Extract the (x, y) coordinate from the center of the cell holding the provided text.  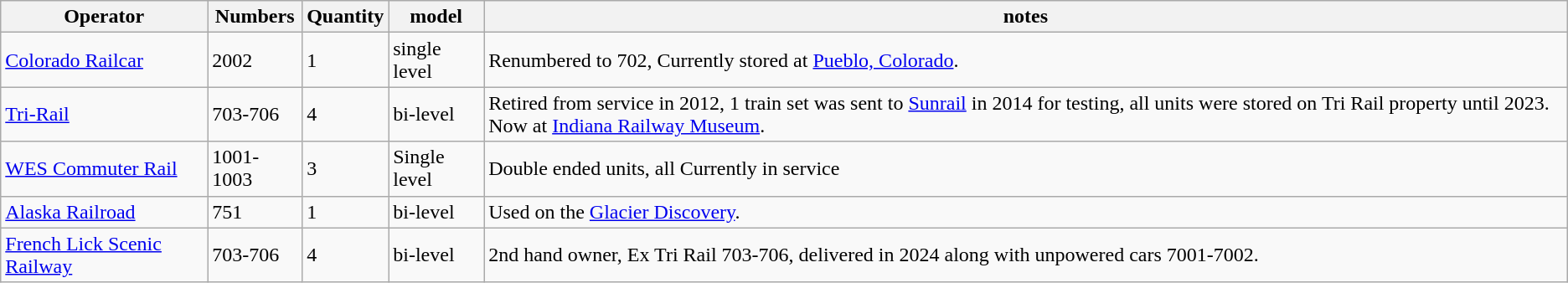
Numbers (255, 17)
Alaska Railroad (104, 212)
model (436, 17)
Single level (436, 169)
3 (345, 169)
Tri-Rail (104, 114)
Double ended units, all Currently in service (1026, 169)
WES Commuter Rail (104, 169)
French Lick Scenic Railway (104, 255)
single level (436, 60)
Renumbered to 702, Currently stored at Pueblo, Colorado. (1026, 60)
Used on the Glacier Discovery. (1026, 212)
1001-1003 (255, 169)
751 (255, 212)
Colorado Railcar (104, 60)
Operator (104, 17)
2002 (255, 60)
Quantity (345, 17)
notes (1026, 17)
2nd hand owner, Ex Tri Rail 703-706, delivered in 2024 along with unpowered cars 7001-7002. (1026, 255)
